Return the [X, Y] coordinate for the center point of the cell that contains the specified text.  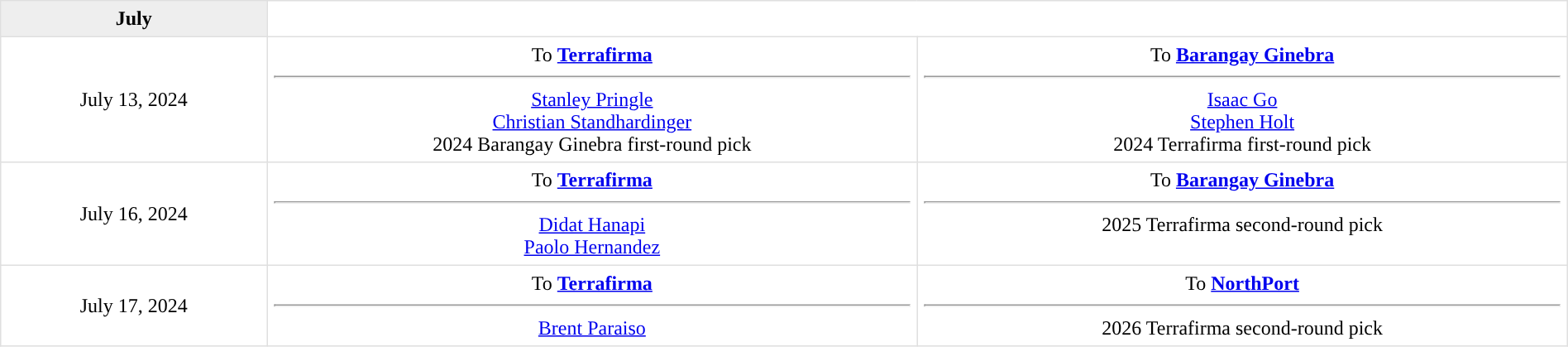
To TerrafirmaBrent Paraiso [592, 306]
To NorthPort2026 Terrafirma second-round pick [1242, 306]
To TerrafirmaStanley PringleChristian Standhardinger2024 Barangay Ginebra first-round pick [592, 99]
July 13, 2024 [134, 99]
July [134, 19]
To Barangay GinebraIsaac GoStephen Holt2024 Terrafirma first-round pick [1242, 99]
July 16, 2024 [134, 214]
July 17, 2024 [134, 306]
To TerrafirmaDidat HanapiPaolo Hernandez [592, 214]
To Barangay Ginebra2025 Terrafirma second-round pick [1242, 214]
